Identify which cell holds the provided text, then report its (X, Y) central coordinate. 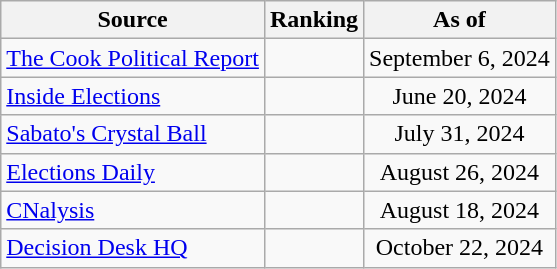
Ranking (314, 20)
CNalysis (133, 210)
The Cook Political Report (133, 58)
June 20, 2024 (460, 96)
Decision Desk HQ (133, 248)
Elections Daily (133, 172)
As of (460, 20)
August 26, 2024 (460, 172)
Sabato's Crystal Ball (133, 134)
Inside Elections (133, 96)
August 18, 2024 (460, 210)
October 22, 2024 (460, 248)
July 31, 2024 (460, 134)
Source (133, 20)
September 6, 2024 (460, 58)
